Find where the given text appears and provide that cell's center as (X, Y) coordinate. 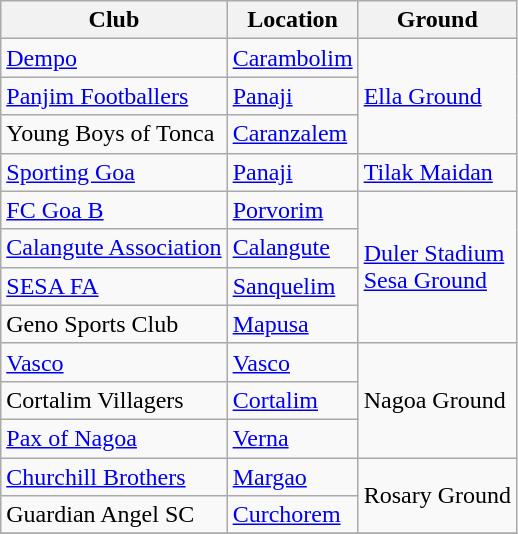
Ella Ground (437, 96)
Geno Sports Club (114, 324)
Duler StadiumSesa Ground (437, 267)
Caranzalem (292, 134)
Club (114, 20)
Sanquelim (292, 286)
Curchorem (292, 515)
Nagoa Ground (437, 400)
Sporting Goa (114, 172)
Dempo (114, 58)
Young Boys of Tonca (114, 134)
Verna (292, 438)
FC Goa B (114, 210)
Location (292, 20)
Guardian Angel SC (114, 515)
Porvorim (292, 210)
Tilak Maidan (437, 172)
Cortalim Villagers (114, 400)
Pax of Nagoa (114, 438)
Mapusa (292, 324)
SESA FA (114, 286)
Calangute (292, 248)
Calangute Association (114, 248)
Cortalim (292, 400)
Panjim Footballers (114, 96)
Rosary Ground (437, 496)
Carambolim (292, 58)
Ground (437, 20)
Margao (292, 477)
Churchill Brothers (114, 477)
